Detect which cell encompasses the target text, then output its (X, Y) center coordinate. 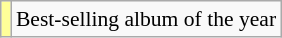
Best-selling album of the year (146, 19)
